Find where the given text appears and provide that cell's center as (x, y) coordinate. 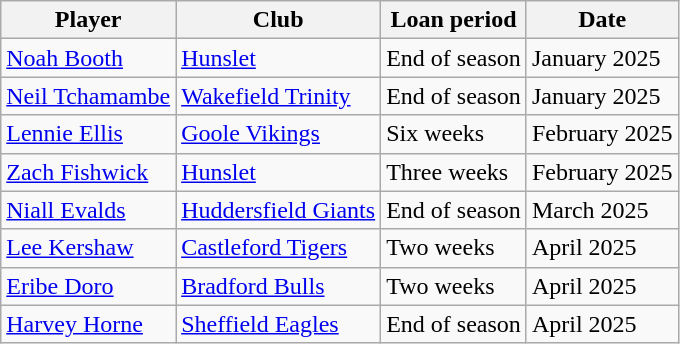
Three weeks (454, 172)
Club (278, 20)
Lennie Ellis (88, 134)
Goole Vikings (278, 134)
Eribe Doro (88, 286)
Date (602, 20)
Zach Fishwick (88, 172)
Bradford Bulls (278, 286)
Huddersfield Giants (278, 210)
Loan period (454, 20)
Neil Tchamambe (88, 96)
Six weeks (454, 134)
Niall Evalds (88, 210)
Wakefield Trinity (278, 96)
Castleford Tigers (278, 248)
Noah Booth (88, 58)
Player (88, 20)
Sheffield Eagles (278, 324)
Harvey Horne (88, 324)
Lee Kershaw (88, 248)
March 2025 (602, 210)
